Find where the given text appears and provide that cell's center as [X, Y] coordinate. 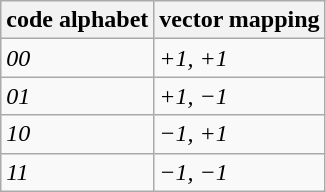
11 [78, 172]
−1, −1 [240, 172]
code alphabet [78, 20]
10 [78, 134]
−1, +1 [240, 134]
01 [78, 96]
+1, −1 [240, 96]
+1, +1 [240, 58]
00 [78, 58]
vector mapping [240, 20]
